Return (x, y) of the center of cell containing provided text 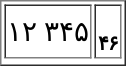
۴۶ (108, 31)
۱۲ ۳۴۵ (48, 31)
